Search for the cell housing the specified text and yield its [x, y] center coordinate. 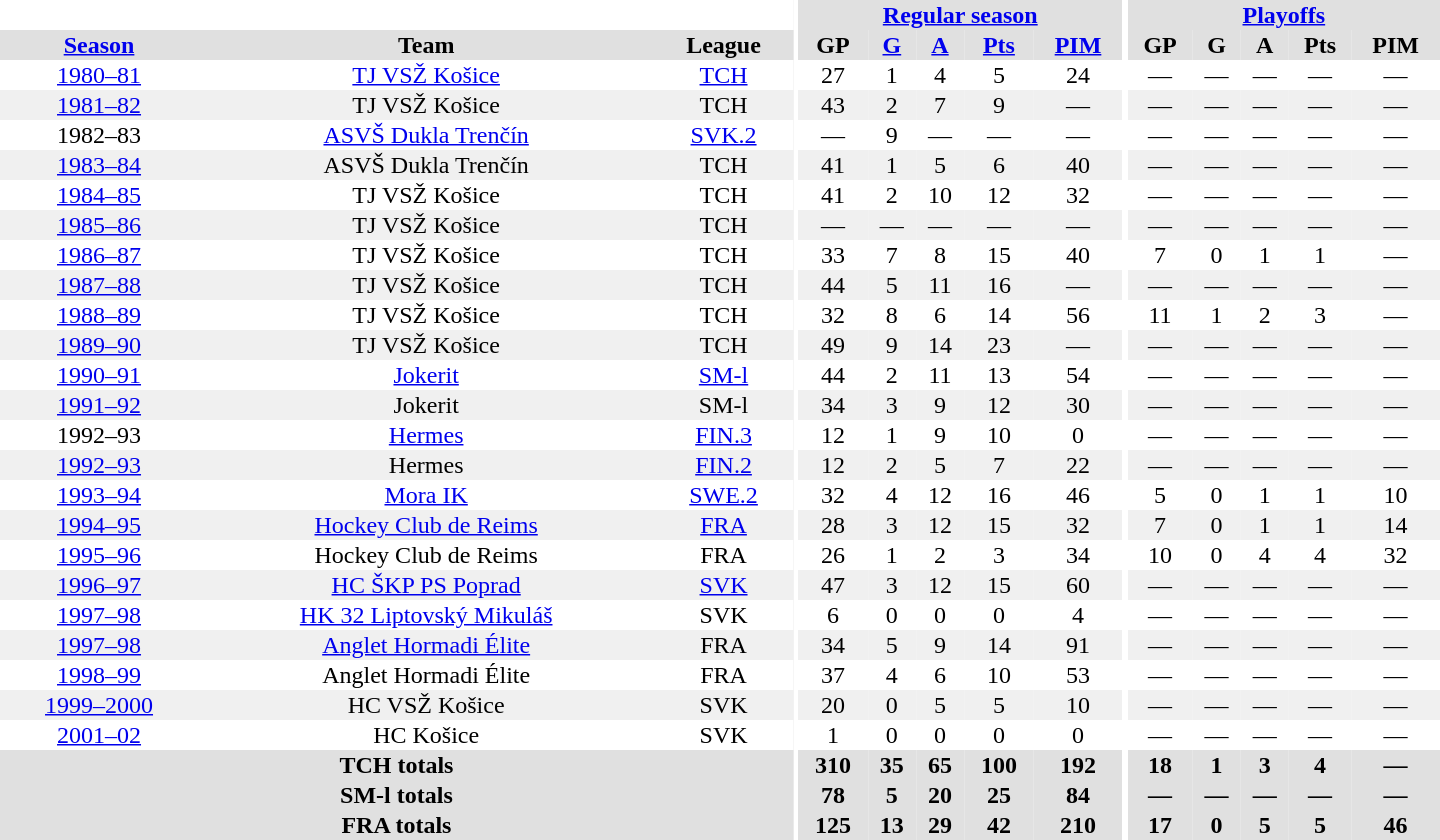
1998–99 [99, 675]
84 [1078, 795]
SVK.2 [724, 135]
56 [1078, 315]
37 [833, 675]
54 [1078, 375]
1995–96 [99, 555]
1994–95 [99, 525]
65 [940, 765]
24 [1078, 75]
1996–97 [99, 585]
22 [1078, 465]
HC ŠKP PS Poprad [426, 585]
1986–87 [99, 255]
60 [1078, 585]
49 [833, 345]
30 [1078, 405]
League [724, 45]
Playoffs [1284, 15]
28 [833, 525]
1985–86 [99, 225]
192 [1078, 765]
78 [833, 795]
27 [833, 75]
Regular season [960, 15]
Season [99, 45]
HC VSŽ Košice [426, 705]
47 [833, 585]
1984–85 [99, 195]
1982–83 [99, 135]
17 [1160, 825]
18 [1160, 765]
Team [426, 45]
FIN.2 [724, 465]
SWE.2 [724, 495]
23 [999, 345]
TCH totals [396, 765]
1991–92 [99, 405]
125 [833, 825]
1988–89 [99, 315]
HC Košice [426, 735]
210 [1078, 825]
1999–2000 [99, 705]
35 [892, 765]
43 [833, 105]
42 [999, 825]
26 [833, 555]
1987–88 [99, 285]
SM-l totals [396, 795]
1990–91 [99, 375]
29 [940, 825]
2001–02 [99, 735]
Mora IK [426, 495]
1981–82 [99, 105]
1993–94 [99, 495]
33 [833, 255]
91 [1078, 645]
53 [1078, 675]
310 [833, 765]
1980–81 [99, 75]
100 [999, 765]
FIN.3 [724, 435]
1983–84 [99, 165]
HK 32 Liptovský Mikuláš [426, 615]
25 [999, 795]
1989–90 [99, 345]
FRA totals [396, 825]
